Detect which cell encompasses the target text, then output its (X, Y) center coordinate. 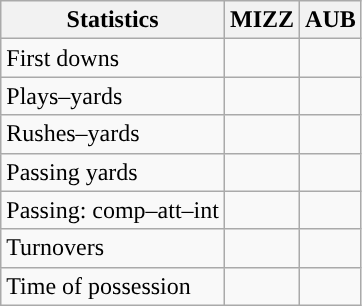
Time of possession (113, 286)
Turnovers (113, 248)
Passing yards (113, 172)
MIZZ (262, 20)
AUB (331, 20)
Plays–yards (113, 96)
Passing: comp–att–int (113, 210)
Rushes–yards (113, 134)
First downs (113, 58)
Statistics (113, 20)
